Locate the cell with the specified text and output its [x, y] center coordinate. 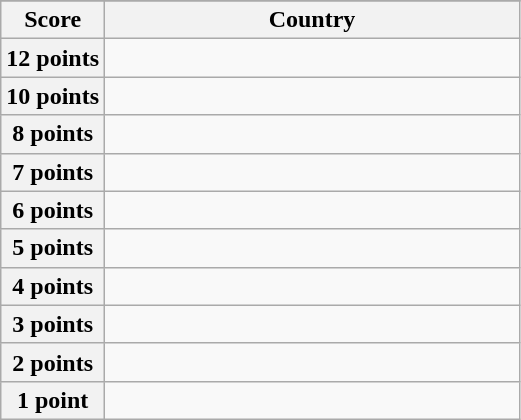
2 points [53, 362]
Country [312, 20]
12 points [53, 58]
4 points [53, 286]
7 points [53, 172]
5 points [53, 248]
1 point [53, 400]
3 points [53, 324]
6 points [53, 210]
Score [53, 20]
10 points [53, 96]
8 points [53, 134]
